Extract the (x, y) coordinate from the center of the cell holding the provided text.  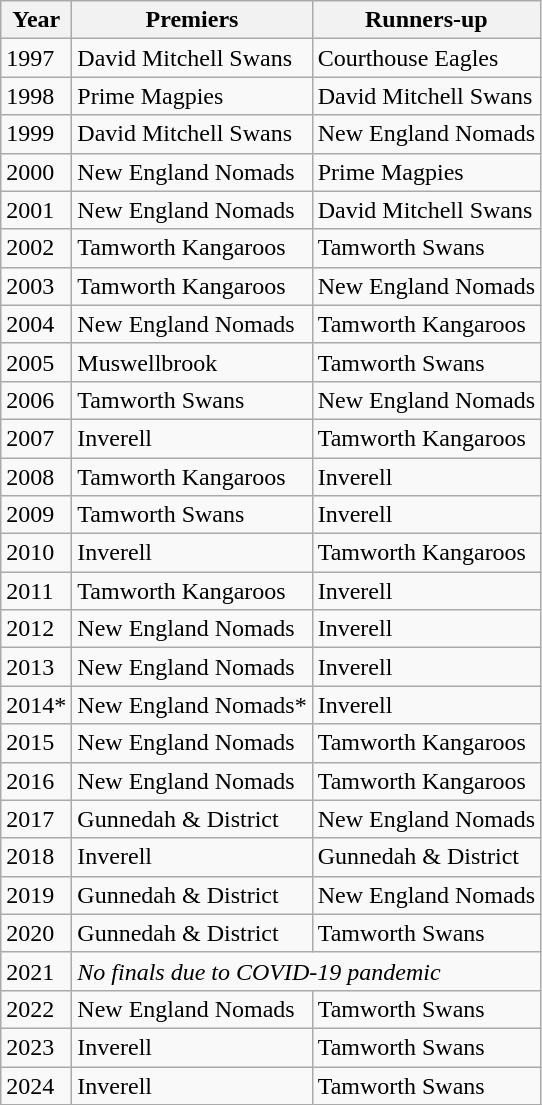
2022 (36, 1009)
2003 (36, 286)
2009 (36, 515)
2021 (36, 971)
2019 (36, 895)
2016 (36, 781)
2005 (36, 362)
2010 (36, 553)
2004 (36, 324)
2023 (36, 1047)
Muswellbrook (192, 362)
2001 (36, 210)
2012 (36, 629)
No finals due to COVID-19 pandemic (306, 971)
2024 (36, 1085)
Courthouse Eagles (426, 58)
1998 (36, 96)
Runners-up (426, 20)
2000 (36, 172)
2014* (36, 705)
2017 (36, 819)
2013 (36, 667)
Premiers (192, 20)
2002 (36, 248)
2006 (36, 400)
2007 (36, 438)
2015 (36, 743)
Year (36, 20)
2011 (36, 591)
2018 (36, 857)
New England Nomads* (192, 705)
1999 (36, 134)
2020 (36, 933)
1997 (36, 58)
2008 (36, 477)
